Scan for the cell matching the given text and deliver its (X, Y) coordinate at center. 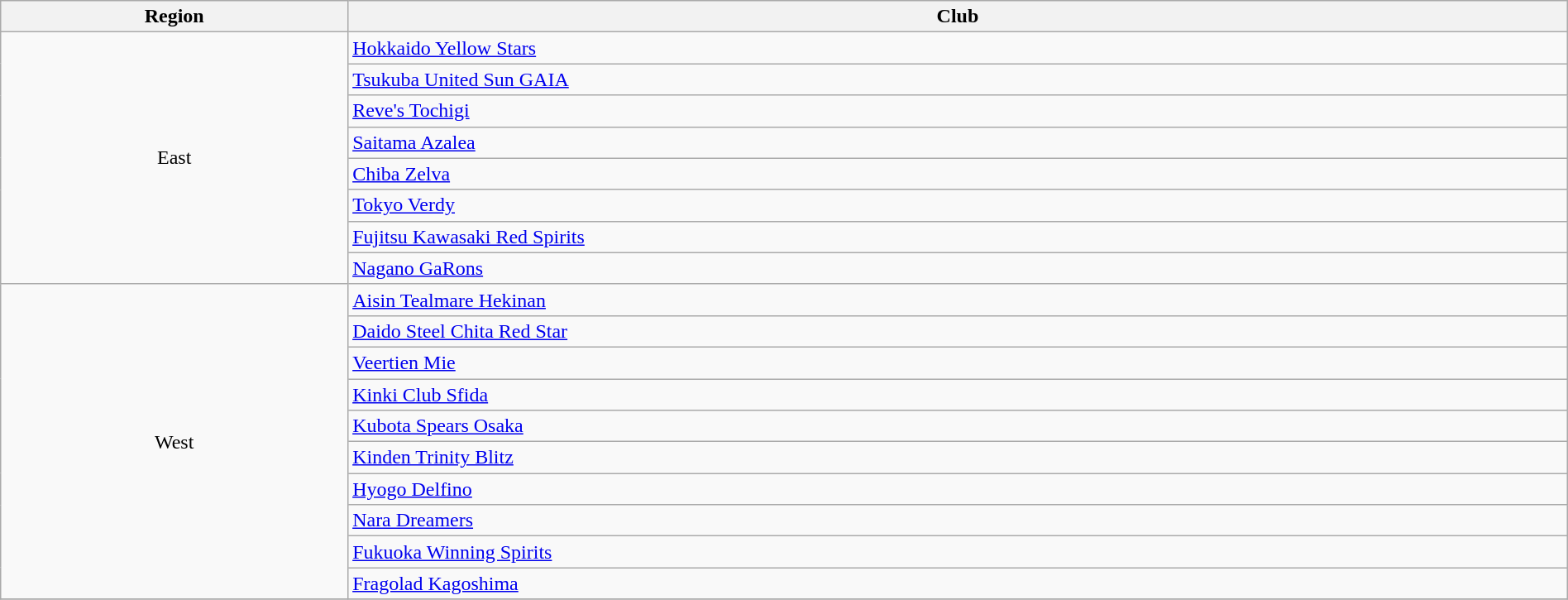
Region (174, 17)
Fujitsu Kawasaki Red Spirits (958, 237)
Tokyo Verdy (958, 205)
Fragolad Kagoshima (958, 583)
East (174, 158)
Nara Dreamers (958, 521)
Hokkaido Yellow Stars (958, 48)
Kinden Trinity Blitz (958, 458)
West (174, 442)
Kubota Spears Osaka (958, 426)
Reve's Tochigi (958, 111)
Veertien Mie (958, 362)
Club (958, 17)
Nagano GaRons (958, 268)
Hyogo Delfino (958, 489)
Daido Steel Chita Red Star (958, 331)
Kinki Club Sfida (958, 395)
Saitama Azalea (958, 142)
Chiba Zelva (958, 174)
Tsukuba United Sun GAIA (958, 79)
Fukuoka Winning Spirits (958, 552)
Aisin Tealmare Hekinan (958, 300)
